Extract the [x, y] coordinate from the center of the cell holding the provided text.  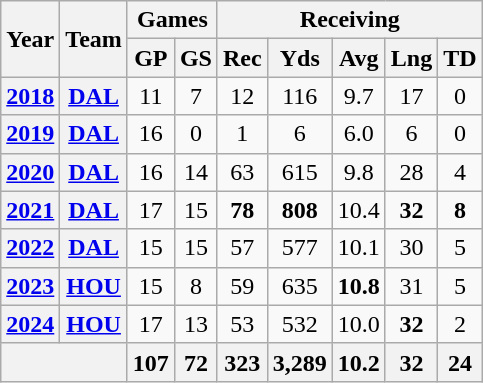
31 [411, 286]
Games [172, 20]
2022 [30, 248]
2023 [30, 286]
12 [242, 96]
9.8 [358, 172]
Year [30, 39]
635 [300, 286]
53 [242, 324]
4 [460, 172]
2020 [30, 172]
2 [460, 324]
GP [150, 58]
GS [196, 58]
Receiving [350, 20]
2019 [30, 134]
2018 [30, 96]
2021 [30, 210]
Lng [411, 58]
532 [300, 324]
13 [196, 324]
615 [300, 172]
Rec [242, 58]
78 [242, 210]
10.1 [358, 248]
Team [94, 39]
24 [460, 362]
116 [300, 96]
6.0 [358, 134]
30 [411, 248]
1 [242, 134]
3,289 [300, 362]
TD [460, 58]
808 [300, 210]
63 [242, 172]
107 [150, 362]
57 [242, 248]
59 [242, 286]
9.7 [358, 96]
323 [242, 362]
14 [196, 172]
10.8 [358, 286]
10.0 [358, 324]
28 [411, 172]
10.4 [358, 210]
10.2 [358, 362]
11 [150, 96]
Avg [358, 58]
577 [300, 248]
Yds [300, 58]
2024 [30, 324]
7 [196, 96]
72 [196, 362]
